Find where the given text appears and provide that cell's center as (x, y) coordinate. 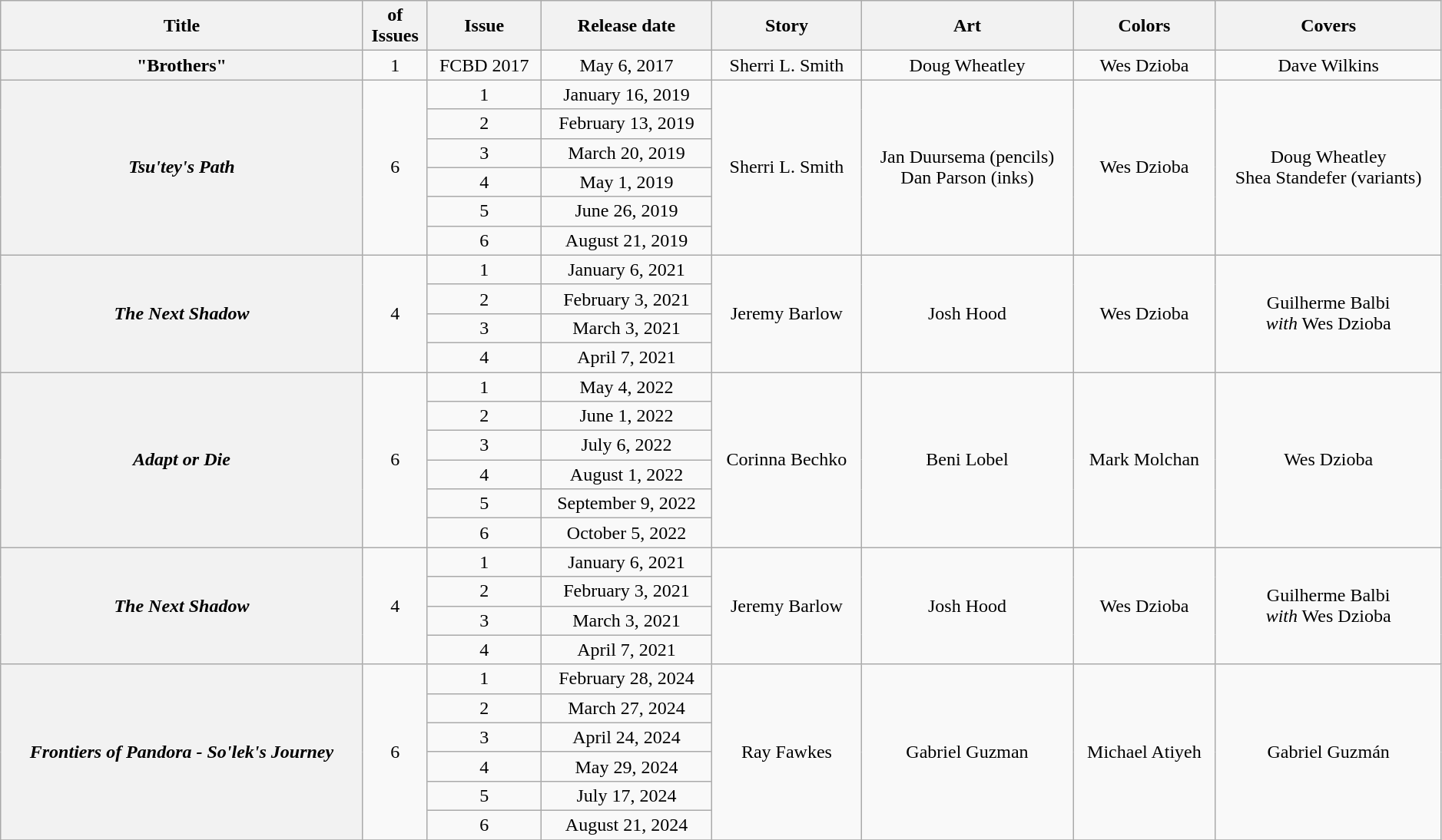
June 1, 2022 (626, 416)
October 5, 2022 (626, 533)
March 20, 2019 (626, 153)
Title (181, 26)
May 4, 2022 (626, 386)
Dave Wilkins (1328, 65)
Frontiers of Pandora - So'lek's Journey (181, 752)
July 17, 2024 (626, 795)
May 29, 2024 (626, 766)
Doug WheatleyShea Standefer (variants) (1328, 167)
Beni Lobel (967, 459)
FCBD 2017 (484, 65)
ofIssues (395, 26)
Doug Wheatley (967, 65)
Release date (626, 26)
Story (787, 26)
August 1, 2022 (626, 475)
Tsu'tey's Path (181, 167)
"Brothers" (181, 65)
July 6, 2022 (626, 445)
September 9, 2022 (626, 504)
Corinna Bechko (787, 459)
April 24, 2024 (626, 737)
Gabriel Guzman (967, 752)
Michael Atiyeh (1145, 752)
August 21, 2019 (626, 240)
Art (967, 26)
August 21, 2024 (626, 825)
Jan Duursema (pencils)Dan Parson (inks) (967, 167)
March 27, 2024 (626, 708)
Gabriel Guzmán (1328, 752)
Adapt or Die (181, 459)
Issue (484, 26)
February 28, 2024 (626, 679)
February 13, 2019 (626, 124)
June 26, 2019 (626, 211)
Covers (1328, 26)
Ray Fawkes (787, 752)
Colors (1145, 26)
January 16, 2019 (626, 94)
May 6, 2017 (626, 65)
Mark Molchan (1145, 459)
May 1, 2019 (626, 182)
